Return the [x, y] coordinate for the center point of the cell that contains the specified text.  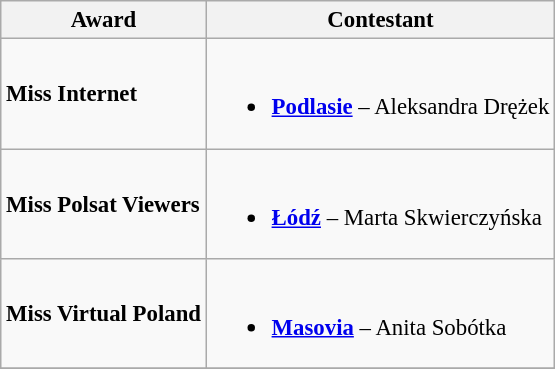
Łódź – Marta Skwierczyńska [380, 204]
Miss Polsat Viewers [104, 204]
Contestant [380, 20]
Miss Virtual Poland [104, 314]
Award [104, 20]
Masovia – Anita Sobótka [380, 314]
Miss Internet [104, 94]
Podlasie – Aleksandra Drężek [380, 94]
